Capture the cell that displays the provided text and extract its (x, y) central coordinate. 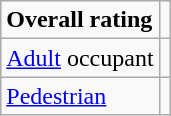
Pedestrian (80, 96)
Overall rating (80, 20)
Adult occupant (80, 58)
